Determine the (X, Y) coordinate at the center of the cell enclosing the given text.  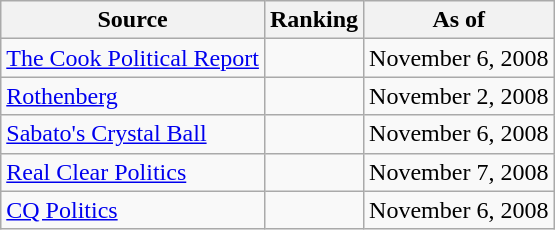
Source (133, 20)
The Cook Political Report (133, 58)
November 2, 2008 (459, 96)
Sabato's Crystal Ball (133, 134)
As of (459, 20)
November 7, 2008 (459, 172)
Real Clear Politics (133, 172)
Rothenberg (133, 96)
Ranking (314, 20)
CQ Politics (133, 210)
